Return the [X, Y] coordinate for the center point of the cell that contains the specified text.  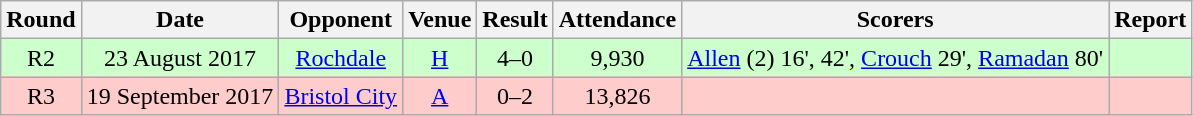
R2 [41, 58]
R3 [41, 96]
13,826 [617, 96]
Result [515, 20]
Scorers [896, 20]
Allen (2) 16', 42', Crouch 29', Ramadan 80' [896, 58]
23 August 2017 [180, 58]
H [440, 58]
19 September 2017 [180, 96]
Venue [440, 20]
9,930 [617, 58]
Rochdale [341, 58]
Attendance [617, 20]
Report [1150, 20]
4–0 [515, 58]
Round [41, 20]
Opponent [341, 20]
Date [180, 20]
A [440, 96]
Bristol City [341, 96]
0–2 [515, 96]
